Output the [x, y] coordinate of the center of the cell containing the given text.  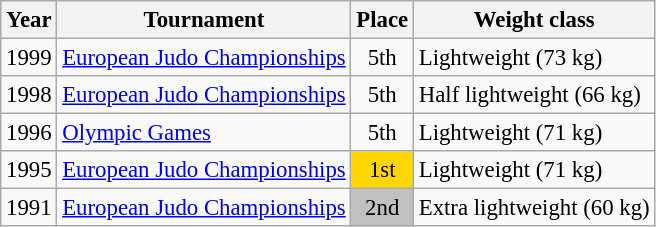
1995 [29, 170]
Place [382, 20]
Tournament [204, 20]
Weight class [534, 20]
Year [29, 20]
1996 [29, 133]
Olympic Games [204, 133]
1998 [29, 95]
1991 [29, 208]
Lightweight (73 kg) [534, 58]
1st [382, 170]
2nd [382, 208]
Extra lightweight (60 kg) [534, 208]
1999 [29, 58]
Half lightweight (66 kg) [534, 95]
